Capture the cell that displays the provided text and extract its [X, Y] central coordinate. 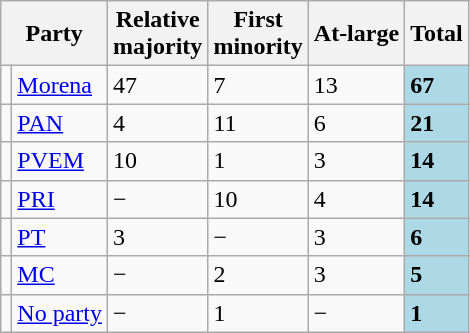
5 [437, 275]
No party [60, 313]
Total [437, 34]
At-large [356, 34]
Firstminority [258, 34]
MC [60, 275]
PAN [60, 123]
67 [437, 85]
7 [258, 85]
11 [258, 123]
2 [258, 275]
Morena [60, 85]
21 [437, 123]
Party [54, 34]
PVEM [60, 161]
PRI [60, 199]
13 [356, 85]
Relativemajority [158, 34]
PT [60, 237]
47 [158, 85]
